Capture the cell that displays the provided text and extract its (x, y) central coordinate. 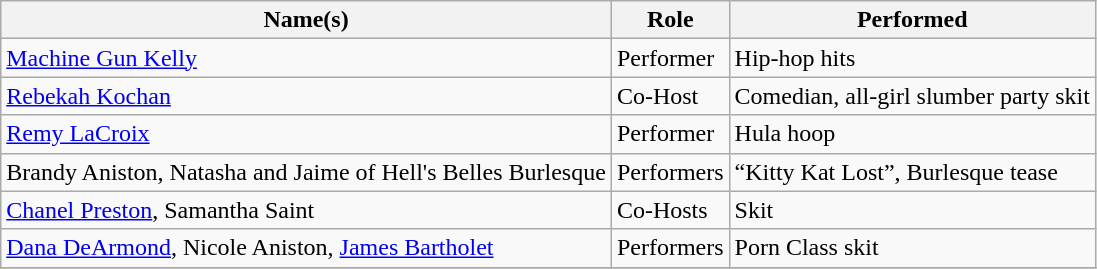
Comedian, all-girl slumber party skit (912, 96)
Porn Class skit (912, 248)
Machine Gun Kelly (306, 58)
Name(s) (306, 20)
Rebekah Kochan (306, 96)
“Kitty Kat Lost”, Burlesque tease (912, 172)
Dana DeArmond, Nicole Aniston, James Bartholet (306, 248)
Co-Hosts (670, 210)
Performed (912, 20)
Hula hoop (912, 134)
Role (670, 20)
Skit (912, 210)
Co-Host (670, 96)
Chanel Preston, Samantha Saint (306, 210)
Hip-hop hits (912, 58)
Brandy Aniston, Natasha and Jaime of Hell's Belles Burlesque (306, 172)
Remy LaCroix (306, 134)
